Pinpoint the cell where the given text exists, returning its (X, Y) midpoint coordinate. 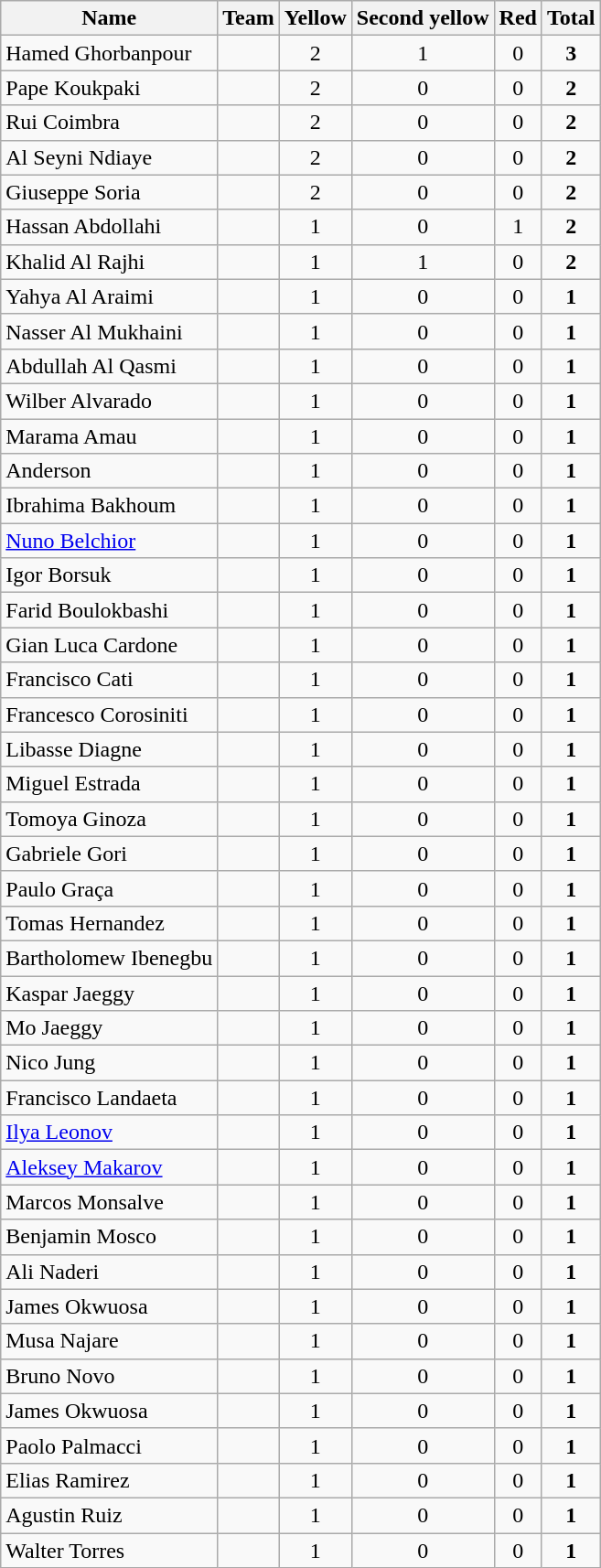
Gian Luca Cardone (110, 645)
Agustin Ruiz (110, 1515)
Farid Boulokbashi (110, 610)
Ibrahima Bakhoum (110, 506)
Hassan Abdollahi (110, 227)
Libasse Diagne (110, 749)
Walter Torres (110, 1551)
Benjamin Mosco (110, 1237)
Abdullah Al Qasmi (110, 366)
Francesco Corosiniti (110, 714)
Francisco Cati (110, 680)
Paolo Palmacci (110, 1445)
Wilber Alvarado (110, 401)
Giuseppe Soria (110, 192)
Nasser Al Mukhaini (110, 331)
Bruno Novo (110, 1376)
Musa Najare (110, 1341)
Rui Coimbra (110, 123)
Nico Jung (110, 1063)
Team (249, 18)
Miguel Estrada (110, 784)
Ali Naderi (110, 1272)
Anderson (110, 471)
Aleksey Makarov (110, 1167)
Total (571, 18)
Hamed Ghorbanpour (110, 53)
Paulo Graça (110, 888)
Tomoya Ginoza (110, 819)
Gabriele Gori (110, 854)
Igor Borsuk (110, 575)
3 (571, 53)
Nuno Belchior (110, 541)
Al Seyni Ndiaye (110, 157)
Ilya Leonov (110, 1133)
Marama Amau (110, 436)
Yellow (315, 18)
Mo Jaeggy (110, 1028)
Francisco Landaeta (110, 1098)
Marcos Monsalve (110, 1202)
Yahya Al Araimi (110, 296)
Kaspar Jaeggy (110, 993)
Pape Koukpaki (110, 88)
Second yellow (423, 18)
Tomas Hernandez (110, 923)
Elias Ramirez (110, 1480)
Red (518, 18)
Name (110, 18)
Bartholomew Ibenegbu (110, 958)
Khalid Al Rajhi (110, 262)
